Detect which cell encompasses the target text, then output its (X, Y) center coordinate. 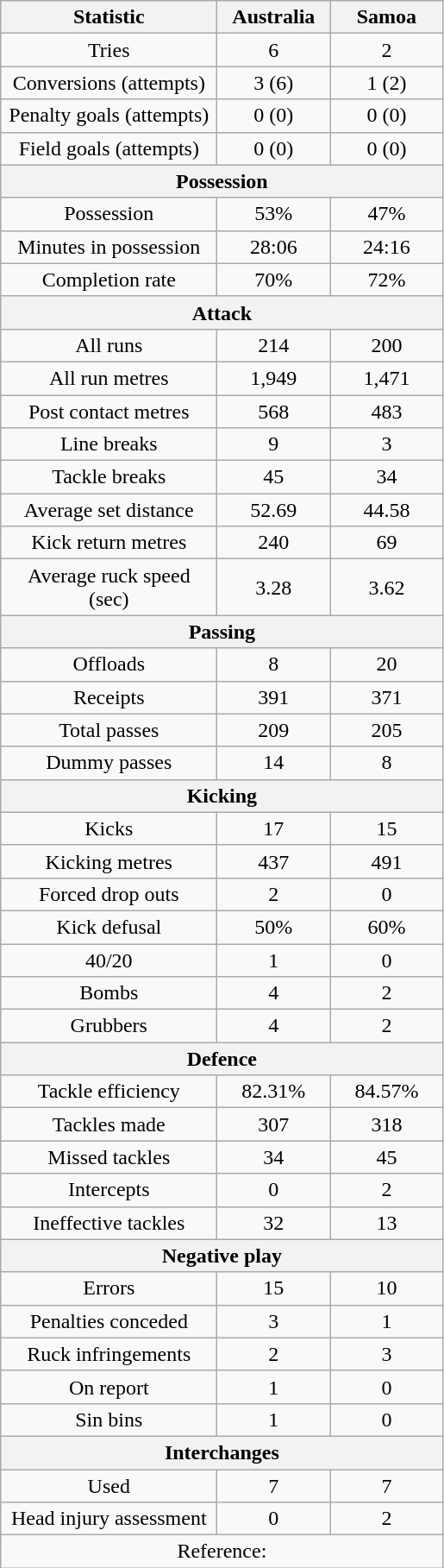
Bombs (109, 993)
6 (274, 50)
70% (274, 280)
Kick return metres (109, 543)
1 (2) (386, 83)
Australia (274, 17)
Offloads (109, 664)
14 (274, 763)
Field goals (attempts) (109, 148)
Conversions (attempts) (109, 83)
24:16 (386, 247)
307 (274, 1124)
391 (274, 697)
Penalties conceded (109, 1321)
Missed tackles (109, 1157)
Kicking (222, 796)
On report (109, 1387)
214 (274, 345)
240 (274, 543)
50% (274, 927)
Average set distance (109, 510)
491 (386, 861)
Kick defusal (109, 927)
Post contact metres (109, 412)
All run metres (109, 378)
Attack (222, 312)
Kicking metres (109, 861)
82.31% (274, 1092)
Sin bins (109, 1420)
Errors (109, 1288)
Tackle breaks (109, 477)
Used (109, 1485)
Interchanges (222, 1452)
205 (386, 730)
Minutes in possession (109, 247)
Forced drop outs (109, 894)
40/20 (109, 960)
Kicks (109, 828)
Grubbers (109, 1026)
53% (274, 214)
72% (386, 280)
Reference: (222, 1552)
200 (386, 345)
47% (386, 214)
Ineffective tackles (109, 1223)
Samoa (386, 17)
All runs (109, 345)
28:06 (274, 247)
60% (386, 927)
10 (386, 1288)
Line breaks (109, 444)
Negative play (222, 1256)
Completion rate (109, 280)
568 (274, 412)
Average ruck speed (sec) (109, 587)
Passing (222, 632)
44.58 (386, 510)
318 (386, 1124)
1,471 (386, 378)
69 (386, 543)
84.57% (386, 1092)
Ruck infringements (109, 1354)
Tackles made (109, 1124)
Penalty goals (attempts) (109, 116)
3.28 (274, 587)
17 (274, 828)
32 (274, 1223)
437 (274, 861)
20 (386, 664)
1,949 (274, 378)
Head injury assessment (109, 1519)
483 (386, 412)
Receipts (109, 697)
Tries (109, 50)
Intercepts (109, 1190)
371 (386, 697)
9 (274, 444)
3 (6) (274, 83)
13 (386, 1223)
Dummy passes (109, 763)
Statistic (109, 17)
Defence (222, 1059)
Total passes (109, 730)
Tackle efficiency (109, 1092)
3.62 (386, 587)
52.69 (274, 510)
209 (274, 730)
